From the cell containing the given text, extract its center point as [X, Y] coordinate. 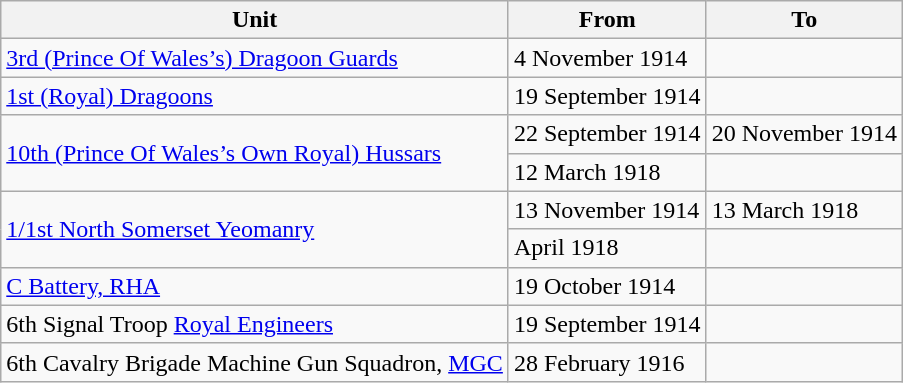
4 November 1914 [607, 58]
13 March 1918 [804, 210]
12 March 1918 [607, 172]
Unit [255, 20]
20 November 1914 [804, 134]
22 September 1914 [607, 134]
April 1918 [607, 248]
6th Signal Troop Royal Engineers [255, 324]
28 February 1916 [607, 362]
From [607, 20]
13 November 1914 [607, 210]
1/1st North Somerset Yeomanry [255, 229]
6th Cavalry Brigade Machine Gun Squadron, MGC [255, 362]
C Battery, RHA [255, 286]
1st (Royal) Dragoons [255, 96]
3rd (Prince Of Wales’s) Dragoon Guards [255, 58]
19 October 1914 [607, 286]
10th (Prince Of Wales’s Own Royal) Hussars [255, 153]
To [804, 20]
